For the text-containing cell, return its midpoint in (x, y) coordinate format. 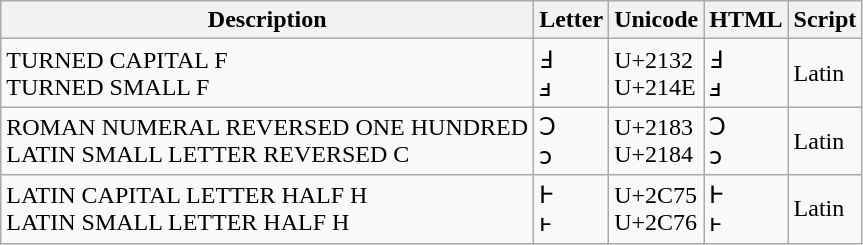
U+2C75U+2C76 (656, 209)
HTML (746, 20)
LATIN CAPITAL LETTER HALF HLATIN SMALL LETTER HALF H (268, 209)
Description (268, 20)
U+2183U+2184 (656, 141)
Script (825, 20)
U+2132U+214E (656, 73)
ROMAN NUMERAL REVERSED ONE HUNDREDLATIN SMALL LETTER REVERSED C (268, 141)
TURNED CAPITAL FTURNED SMALL F (268, 73)
Letter (572, 20)
Unicode (656, 20)
